Pinpoint the cell where the given text exists, returning its (x, y) midpoint coordinate. 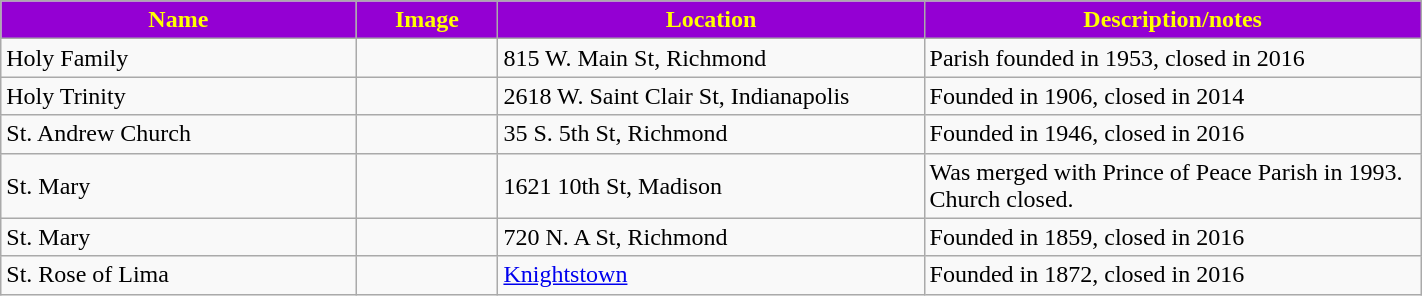
Founded in 1906, closed in 2014 (1172, 96)
Location (711, 20)
Knightstown (711, 275)
St. Rose of Lima (178, 275)
Founded in 1859, closed in 2016 (1172, 237)
Name (178, 20)
Founded in 1872, closed in 2016 (1172, 275)
815 W. Main St, Richmond (711, 58)
Image (427, 20)
35 S. 5th St, Richmond (711, 134)
2618 W. Saint Clair St, Indianapolis (711, 96)
720 N. A St, Richmond (711, 237)
Founded in 1946, closed in 2016 (1172, 134)
St. Andrew Church (178, 134)
Parish founded in 1953, closed in 2016 (1172, 58)
1621 10th St, Madison (711, 186)
Description/notes (1172, 20)
Holy Family (178, 58)
Was merged with Prince of Peace Parish in 1993. Church closed. (1172, 186)
Holy Trinity (178, 96)
